Output the [x, y] coordinate of the center of the cell containing the given text.  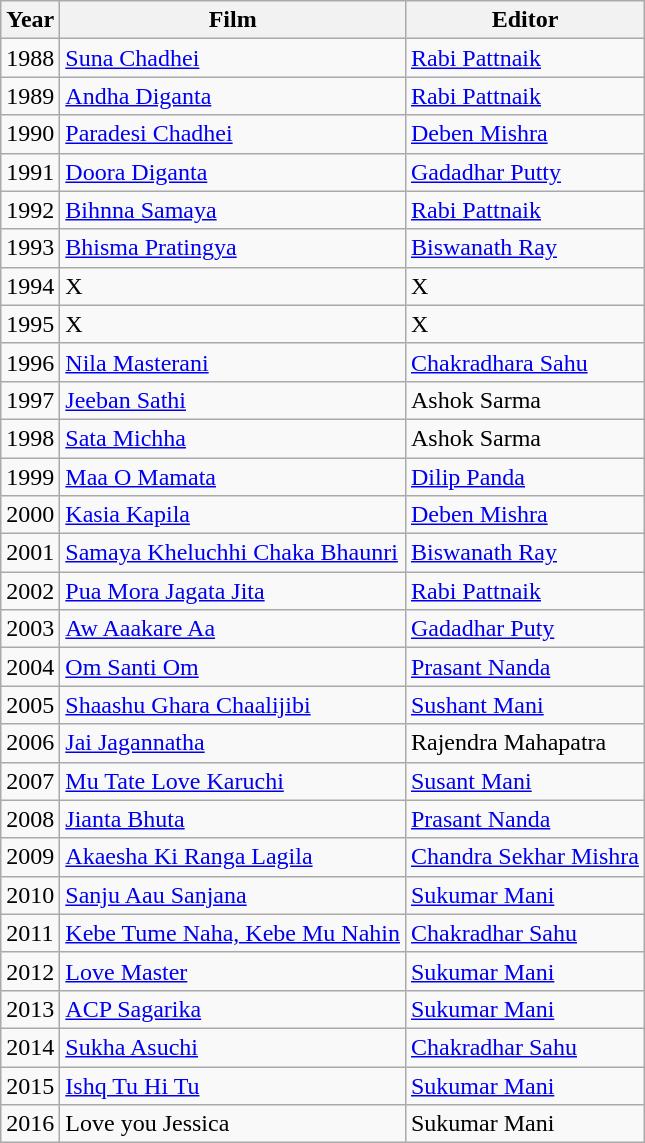
1998 [30, 438]
Jeeban Sathi [233, 400]
Sushant Mani [524, 705]
Editor [524, 20]
2016 [30, 1124]
Gadadhar Puty [524, 629]
Jianta Bhuta [233, 819]
Paradesi Chadhei [233, 134]
2007 [30, 781]
Pua Mora Jagata Jita [233, 591]
2000 [30, 515]
Kebe Tume Naha, Kebe Mu Nahin [233, 933]
1991 [30, 172]
Bihnna Samaya [233, 210]
1997 [30, 400]
1988 [30, 58]
2010 [30, 895]
2004 [30, 667]
2002 [30, 591]
Sata Michha [233, 438]
Sanju Aau Sanjana [233, 895]
Chandra Sekhar Mishra [524, 857]
Year [30, 20]
1989 [30, 96]
1992 [30, 210]
1990 [30, 134]
1993 [30, 248]
Akaesha Ki Ranga Lagila [233, 857]
2005 [30, 705]
ACP Sagarika [233, 1009]
Jai Jagannatha [233, 743]
Aw Aaakare Aa [233, 629]
2008 [30, 819]
Om Santi Om [233, 667]
2001 [30, 553]
Samaya Kheluchhi Chaka Bhaunri [233, 553]
2009 [30, 857]
2011 [30, 933]
Shaashu Ghara Chaalijibi [233, 705]
1995 [30, 324]
Film [233, 20]
1994 [30, 286]
1996 [30, 362]
2012 [30, 971]
1999 [30, 477]
Bhisma Pratingya [233, 248]
Love Master [233, 971]
Doora Diganta [233, 172]
Love you Jessica [233, 1124]
Rajendra Mahapatra [524, 743]
2003 [30, 629]
Andha Diganta [233, 96]
Nila Masterani [233, 362]
Chakradhara Sahu [524, 362]
Kasia Kapila [233, 515]
Maa O Mamata [233, 477]
Dilip Panda [524, 477]
Sukha Asuchi [233, 1047]
Susant Mani [524, 781]
2014 [30, 1047]
Ishq Tu Hi Tu [233, 1085]
2006 [30, 743]
2015 [30, 1085]
2013 [30, 1009]
Suna Chadhei [233, 58]
Mu Tate Love Karuchi [233, 781]
Gadadhar Putty [524, 172]
